Determine the (X, Y) coordinate at the center of the cell enclosing the given text.  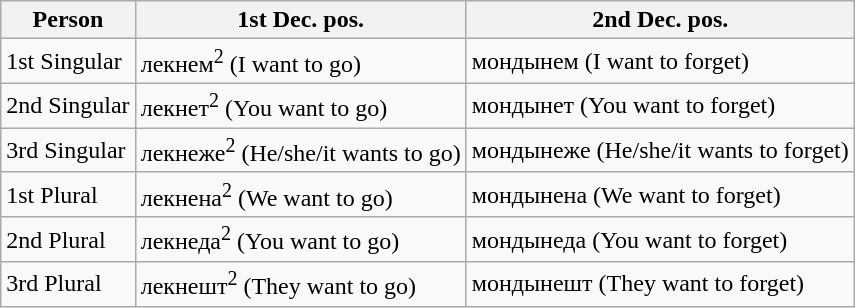
мондынена (We want to forget) (660, 194)
1st Plural (68, 194)
1st Singular (68, 62)
3rd Plural (68, 284)
лекнеда2 (You want to go) (300, 240)
3rd Singular (68, 150)
мондынешт (They want to forget) (660, 284)
2nd Dec. pos. (660, 20)
мондынеже (He/she/it wants to forget) (660, 150)
лекнем2 (I want to go) (300, 62)
1st Dec. pos. (300, 20)
2nd Singular (68, 106)
2nd Plural (68, 240)
лекнет2 (You want to go) (300, 106)
Person (68, 20)
лекнеже2 (He/she/it wants to go) (300, 150)
мондынет (You want to forget) (660, 106)
лекнешт2 (They want to go) (300, 284)
мондынем (I want to forget) (660, 62)
мондынеда (You want to forget) (660, 240)
лекнена2 (We want to go) (300, 194)
